Search for the cell housing the specified text and yield its (X, Y) center coordinate. 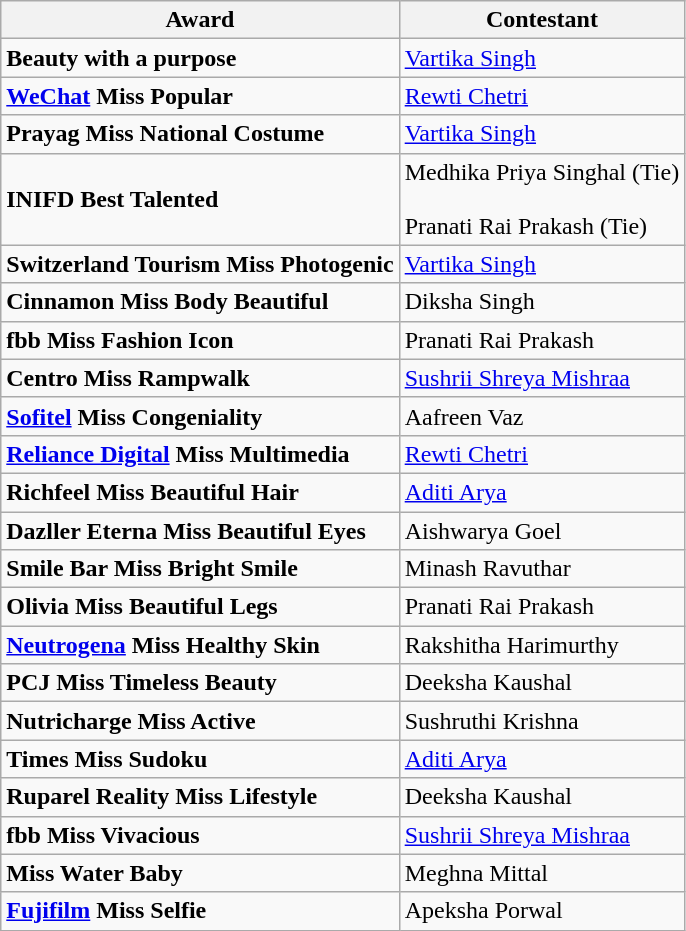
INIFD Best Talented (200, 199)
Neutrogena Miss Healthy Skin (200, 645)
Sushruthi Krishna (542, 721)
Dazller Eterna Miss Beautiful Eyes (200, 531)
WeChat Miss Popular (200, 96)
Switzerland Tourism Miss Photogenic (200, 264)
Miss Water Baby (200, 873)
Olivia Miss Beautiful Legs (200, 607)
fbb Miss Vivacious (200, 835)
Diksha Singh (542, 302)
Centro Miss Rampwalk (200, 378)
Contestant (542, 20)
Award (200, 20)
Medhika Priya Singhal (Tie)Pranati Rai Prakash (Tie) (542, 199)
Cinnamon Miss Body Beautiful (200, 302)
Smile Bar Miss Bright Smile (200, 569)
Aafreen Vaz (542, 416)
Ruparel Reality Miss Lifestyle (200, 797)
Nutricharge Miss Active (200, 721)
Apeksha Porwal (542, 911)
Minash Ravuthar (542, 569)
Aishwarya Goel (542, 531)
Sofitel Miss Congeniality (200, 416)
Prayag Miss National Costume (200, 134)
Times Miss Sudoku (200, 759)
Meghna Mittal (542, 873)
PCJ Miss Timeless Beauty (200, 683)
Richfeel Miss Beautiful Hair (200, 492)
Fujifilm Miss Selfie (200, 911)
Reliance Digital Miss Multimedia (200, 454)
Rakshitha Harimurthy (542, 645)
Beauty with a purpose (200, 58)
fbb Miss Fashion Icon (200, 340)
